Extract the [x, y] coordinate from the center of the cell holding the provided text.  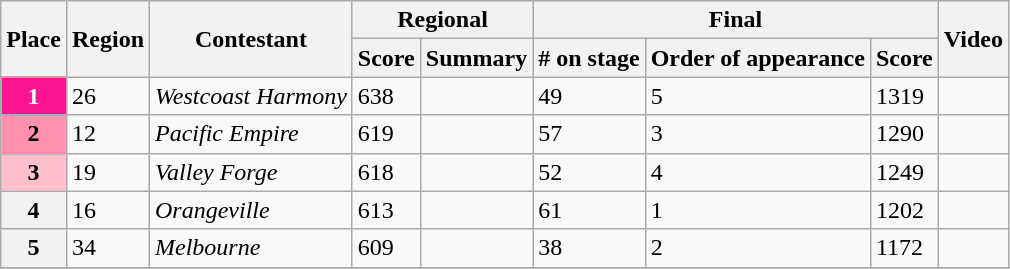
Summary [476, 58]
52 [589, 172]
619 [386, 134]
638 [386, 96]
609 [386, 248]
Pacific Empire [252, 134]
618 [386, 172]
# on stage [589, 58]
49 [589, 96]
Video [973, 39]
613 [386, 210]
26 [108, 96]
Final [736, 20]
Order of appearance [758, 58]
34 [108, 248]
1202 [904, 210]
Regional [442, 20]
12 [108, 134]
61 [589, 210]
57 [589, 134]
38 [589, 248]
Orangeville [252, 210]
Valley Forge [252, 172]
16 [108, 210]
1172 [904, 248]
1249 [904, 172]
Melbourne [252, 248]
1290 [904, 134]
1319 [904, 96]
Contestant [252, 39]
Place [34, 39]
19 [108, 172]
Westcoast Harmony [252, 96]
Region [108, 39]
